Scan for the cell matching the given text and deliver its [x, y] coordinate at center. 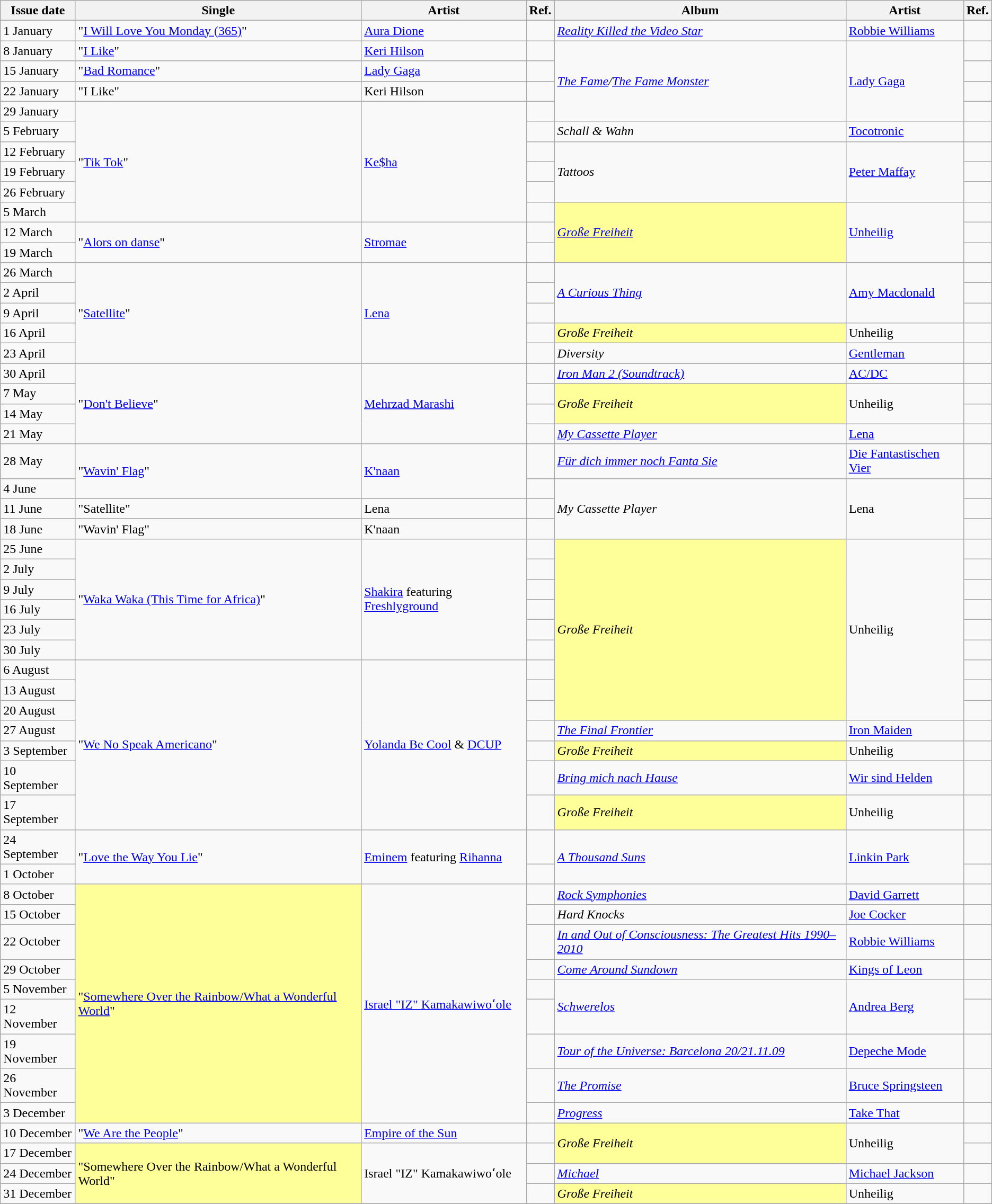
30 April [38, 373]
9 July [38, 590]
AC/DC [905, 373]
24 December [38, 1173]
Mehrzad Marashi [444, 404]
12 February [38, 151]
16 July [38, 610]
"Don't Believe" [218, 404]
30 July [38, 650]
18 June [38, 529]
12 March [38, 232]
The Promise [700, 1086]
23 July [38, 630]
19 November [38, 1051]
Depeche Mode [905, 1051]
Gentleman [905, 353]
4 June [38, 488]
"Tik Tok" [218, 162]
The Final Frontier [700, 730]
15 January [38, 71]
Tattoos [700, 172]
17 December [38, 1153]
Yolanda Be Cool & DCUP [444, 745]
Stromae [444, 242]
Empire of the Sun [444, 1133]
20 August [38, 710]
26 November [38, 1086]
8 October [38, 894]
Eminem featuring Rihanna [444, 857]
3 September [38, 751]
Reality Killed the Video Star [700, 31]
Iron Man 2 (Soundtrack) [700, 373]
5 March [38, 212]
23 April [38, 353]
10 December [38, 1133]
27 August [38, 730]
Ke$ha [444, 162]
"Love the Way You Lie" [218, 857]
"We Are the People" [218, 1133]
11 June [38, 509]
Hard Knocks [700, 914]
"Bad Romance" [218, 71]
31 December [38, 1193]
Bruce Springsteen [905, 1086]
10 September [38, 778]
Die Fantastischen Vier [905, 461]
Amy Macdonald [905, 293]
Come Around Sundown [700, 969]
19 March [38, 253]
Iron Maiden [905, 730]
A Thousand Suns [700, 857]
Wir sind Helden [905, 778]
24 September [38, 846]
26 February [38, 192]
"We No Speak Americano" [218, 745]
21 May [38, 434]
16 April [38, 333]
7 May [38, 394]
17 September [38, 813]
Schwerelos [700, 1006]
28 May [38, 461]
Für dich immer noch Fanta Sie [700, 461]
25 June [38, 549]
In and Out of Consciousness: The Greatest Hits 1990–2010 [700, 942]
Peter Maffay [905, 172]
Kings of Leon [905, 969]
19 February [38, 172]
Joe Cocker [905, 914]
5 November [38, 989]
12 November [38, 1017]
5 February [38, 131]
26 March [38, 273]
Tocotronic [905, 131]
3 December [38, 1113]
Bring mich nach Hause [700, 778]
8 January [38, 51]
The Fame/The Fame Monster [700, 81]
Single [218, 11]
Aura Dione [444, 31]
29 January [38, 111]
Tour of the Universe: Barcelona 20/21.11.09 [700, 1051]
Progress [700, 1113]
9 April [38, 313]
1 January [38, 31]
22 October [38, 942]
Schall & Wahn [700, 131]
A Curious Thing [700, 293]
Michael Jackson [905, 1173]
29 October [38, 969]
"I Will Love You Monday (365)" [218, 31]
2 April [38, 293]
Shakira featuring Freshlyground [444, 599]
1 October [38, 874]
Take That [905, 1113]
"Waka Waka (This Time for Africa)" [218, 599]
Michael [700, 1173]
Andrea Berg [905, 1006]
Rock Symphonies [700, 894]
"Alors on danse" [218, 242]
Issue date [38, 11]
14 May [38, 414]
David Garrett [905, 894]
Diversity [700, 353]
15 October [38, 914]
2 July [38, 569]
6 August [38, 670]
Linkin Park [905, 857]
13 August [38, 690]
22 January [38, 91]
Album [700, 11]
